For the text-containing cell, return its midpoint in (X, Y) coordinate format. 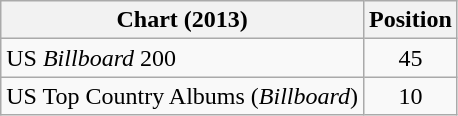
Position (411, 20)
45 (411, 58)
US Billboard 200 (182, 58)
US Top Country Albums (Billboard) (182, 96)
10 (411, 96)
Chart (2013) (182, 20)
